Detect which cell encompasses the target text, then output its [X, Y] center coordinate. 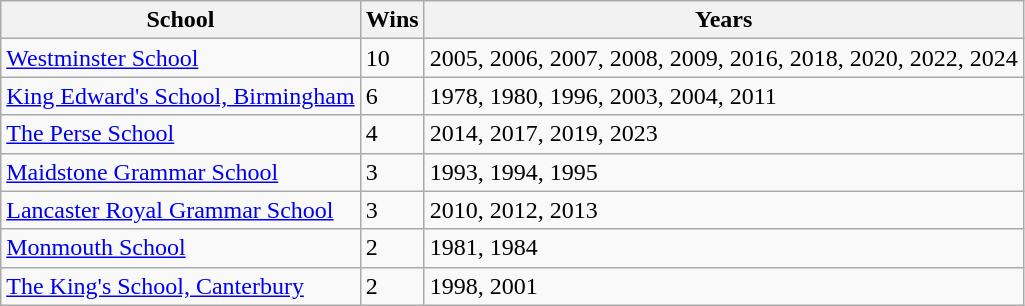
Lancaster Royal Grammar School [180, 210]
The King's School, Canterbury [180, 286]
1993, 1994, 1995 [724, 172]
School [180, 20]
6 [392, 96]
1981, 1984 [724, 248]
2014, 2017, 2019, 2023 [724, 134]
1978, 1980, 1996, 2003, 2004, 2011 [724, 96]
1998, 2001 [724, 286]
Years [724, 20]
2005, 2006, 2007, 2008, 2009, 2016, 2018, 2020, 2022, 2024 [724, 58]
The Perse School [180, 134]
2010, 2012, 2013 [724, 210]
4 [392, 134]
10 [392, 58]
Wins [392, 20]
Westminster School [180, 58]
Maidstone Grammar School [180, 172]
Monmouth School [180, 248]
King Edward's School, Birmingham [180, 96]
